Pinpoint the cell where the given text exists, returning its [x, y] midpoint coordinate. 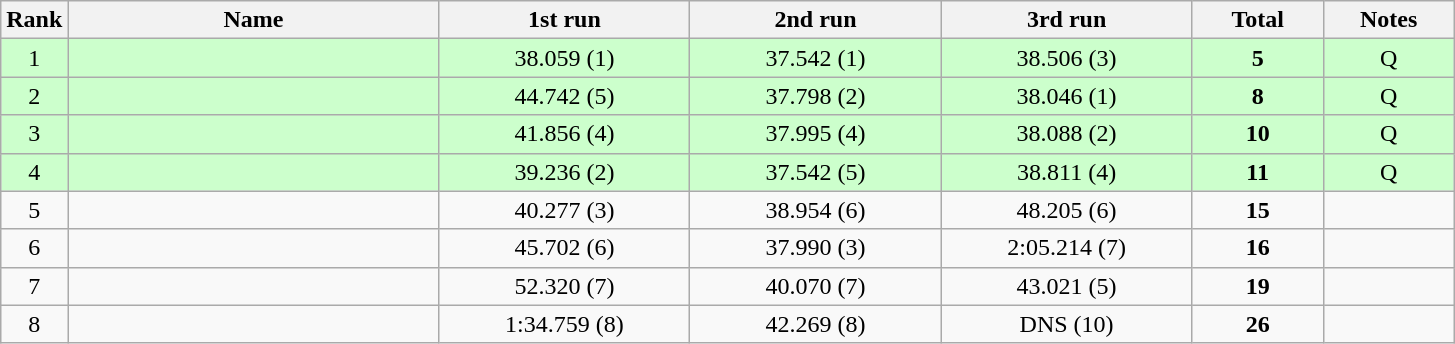
38.088 (2) [1066, 134]
48.205 (6) [1066, 210]
Notes [1388, 20]
6 [34, 248]
37.990 (3) [816, 248]
26 [1258, 324]
15 [1258, 210]
37.542 (5) [816, 172]
1:34.759 (8) [564, 324]
19 [1258, 286]
38.046 (1) [1066, 96]
40.070 (7) [816, 286]
16 [1258, 248]
Name [254, 20]
52.320 (7) [564, 286]
2 [34, 96]
Total [1258, 20]
42.269 (8) [816, 324]
38.059 (1) [564, 58]
DNS (10) [1066, 324]
38.506 (3) [1066, 58]
45.702 (6) [564, 248]
1 [34, 58]
38.954 (6) [816, 210]
4 [34, 172]
7 [34, 286]
3rd run [1066, 20]
10 [1258, 134]
11 [1258, 172]
37.798 (2) [816, 96]
2:05.214 (7) [1066, 248]
1st run [564, 20]
39.236 (2) [564, 172]
43.021 (5) [1066, 286]
37.542 (1) [816, 58]
44.742 (5) [564, 96]
38.811 (4) [1066, 172]
2nd run [816, 20]
40.277 (3) [564, 210]
37.995 (4) [816, 134]
41.856 (4) [564, 134]
Rank [34, 20]
3 [34, 134]
